Provide the (x, y) coordinate of the cell's center where the given text is located.  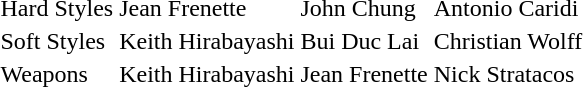
Bui Duc Lai (364, 41)
Keith Hirabayashi (207, 41)
